Capture the cell that displays the provided text and extract its [X, Y] central coordinate. 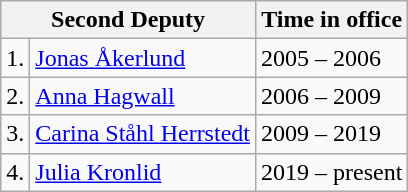
2006 – 2009 [331, 96]
Time in office [331, 20]
1. [16, 58]
2019 – present [331, 172]
2009 – 2019 [331, 134]
Carina Ståhl Herrstedt [143, 134]
Jonas Åkerlund [143, 58]
Anna Hagwall [143, 96]
3. [16, 134]
2005 – 2006 [331, 58]
Julia Kronlid [143, 172]
4. [16, 172]
2. [16, 96]
Second Deputy [128, 20]
